Find where the given text appears and provide that cell's center as [x, y] coordinate. 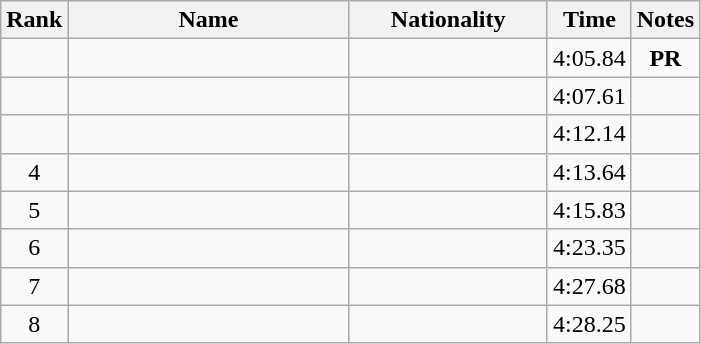
Notes [665, 20]
8 [34, 324]
4:13.64 [589, 172]
4:12.14 [589, 134]
4:07.61 [589, 96]
Name [208, 20]
PR [665, 58]
6 [34, 248]
4:15.83 [589, 210]
5 [34, 210]
Nationality [448, 20]
4:05.84 [589, 58]
4:27.68 [589, 286]
Rank [34, 20]
4:23.35 [589, 248]
7 [34, 286]
4 [34, 172]
4:28.25 [589, 324]
Time [589, 20]
